Detect which cell encompasses the target text, then output its (X, Y) center coordinate. 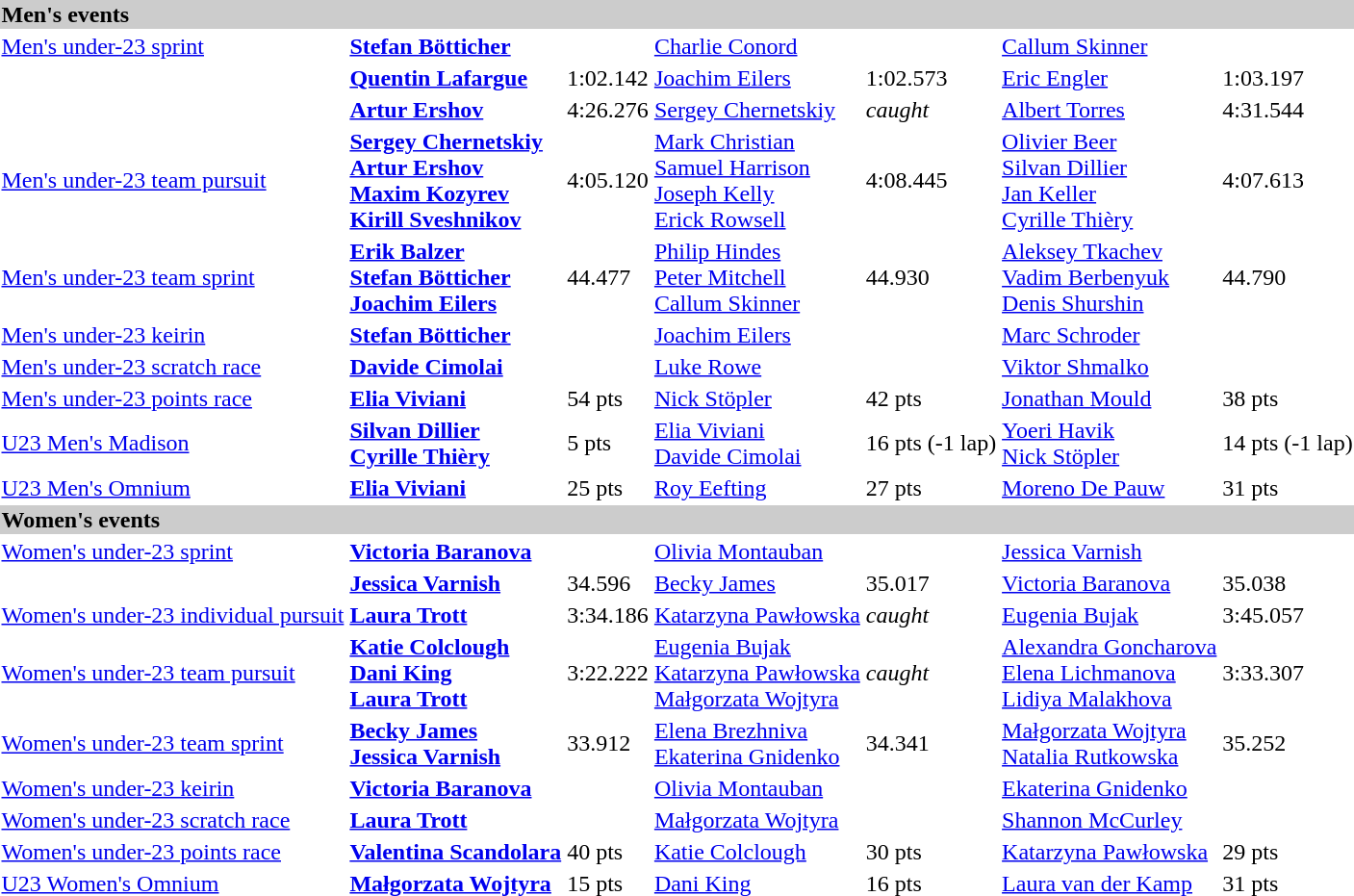
Elia VivianiDavide Cimolai (756, 443)
Women's under-23 points race (173, 852)
Moreno De Pauw (1110, 488)
44.477 (608, 277)
Mark ChristianSamuel HarrisonJoseph KellyErick Rowsell (756, 181)
1:03.197 (1288, 78)
Erik BalzerStefan BötticherJoachim Eilers (456, 277)
Men's under-23 sprint (173, 46)
Małgorzata WojtyraNatalia Rutkowska (1110, 743)
Yoeri HavikNick Stöpler (1110, 443)
Artur Ershov (456, 110)
Małgorzata Wojtyra (756, 820)
Marc Schroder (1110, 335)
Roy Eefting (756, 488)
34.341 (931, 743)
Men's under-23 team pursuit (173, 181)
4:08.445 (931, 181)
4:05.120 (608, 181)
Silvan DillierCyrille Thièry (456, 443)
Men's events (677, 14)
Shannon McCurley (1110, 820)
Katie Colclough (756, 852)
42 pts (931, 398)
Eugenia Bujak (1110, 615)
Alexandra GoncharovaElena LichmanovaLidiya Malakhova (1110, 673)
14 pts (-1 lap) (1288, 443)
4:26.276 (608, 110)
Becky James (756, 583)
Viktor Shmalko (1110, 367)
4:31.544 (1288, 110)
Davide Cimolai (456, 367)
25 pts (608, 488)
Women's under-23 team sprint (173, 743)
Jonathan Mould (1110, 398)
3:34.186 (608, 615)
Women's under-23 sprint (173, 551)
27 pts (931, 488)
Albert Torres (1110, 110)
35.038 (1288, 583)
Men's under-23 keirin (173, 335)
Women's under-23 keirin (173, 788)
54 pts (608, 398)
1:02.142 (608, 78)
33.912 (608, 743)
Katie ColcloughDani KingLaura Trott (456, 673)
Ekaterina Gnidenko (1110, 788)
Luke Rowe (756, 367)
U23 Men's Madison (173, 443)
Quentin Lafargue (456, 78)
29 pts (1288, 852)
Becky JamesJessica Varnish (456, 743)
35.252 (1288, 743)
3:22.222 (608, 673)
3:33.307 (1288, 673)
16 pts (-1 lap) (931, 443)
Men's under-23 team sprint (173, 277)
Women's under-23 team pursuit (173, 673)
Charlie Conord (756, 46)
40 pts (608, 852)
3:45.057 (1288, 615)
44.790 (1288, 277)
4:07.613 (1288, 181)
Philip HindesPeter MitchellCallum Skinner (756, 277)
Men's under-23 scratch race (173, 367)
38 pts (1288, 398)
31 pts (1288, 488)
Elena BrezhnivaEkaterina Gnidenko (756, 743)
Sergey Chernetskiy (756, 110)
Nick Stöpler (756, 398)
Olivier BeerSilvan DillierJan KellerCyrille Thièry (1110, 181)
Sergey ChernetskiyArtur ErshovMaxim KozyrevKirill Sveshnikov (456, 181)
34.596 (608, 583)
U23 Men's Omnium (173, 488)
Women's under-23 individual pursuit (173, 615)
5 pts (608, 443)
Aleksey TkachevVadim BerbenyukDenis Shurshin (1110, 277)
Callum Skinner (1110, 46)
Valentina Scandolara (456, 852)
Men's under-23 points race (173, 398)
Eric Engler (1110, 78)
Eugenia BujakKatarzyna PawłowskaMałgorzata Wojtyra (756, 673)
30 pts (931, 852)
1:02.573 (931, 78)
Women's events (677, 520)
Women's under-23 scratch race (173, 820)
35.017 (931, 583)
44.930 (931, 277)
